Find where the given text appears and provide that cell's center as [X, Y] coordinate. 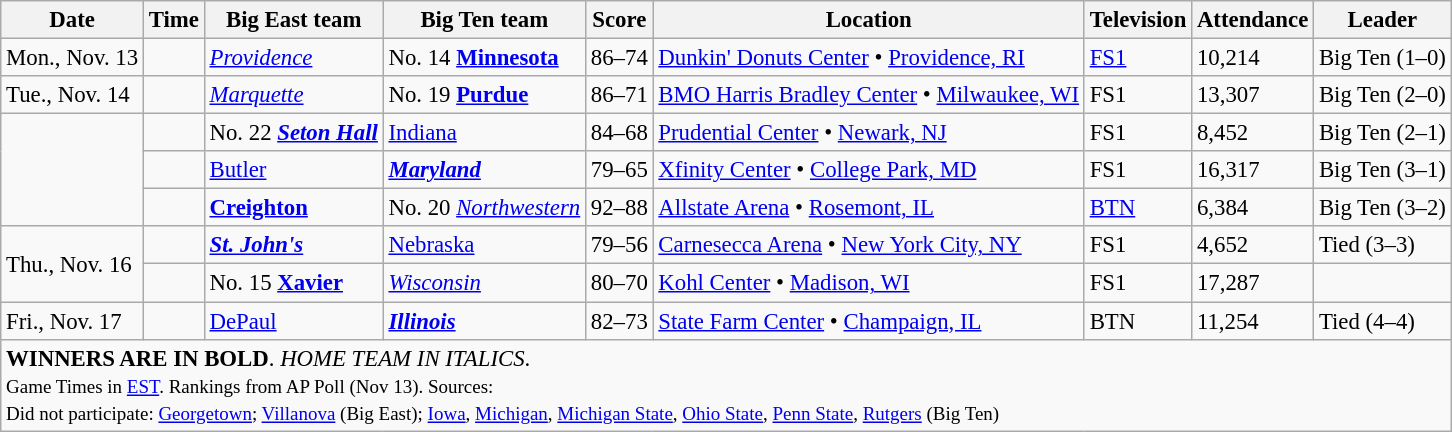
Providence [294, 58]
St. John's [294, 245]
No. 22 Seton Hall [294, 133]
82–73 [620, 321]
11,254 [1253, 321]
Score [620, 20]
Wisconsin [484, 283]
Big East team [294, 20]
Maryland [484, 170]
Location [868, 20]
Television [1138, 20]
Time [174, 20]
Nebraska [484, 245]
Attendance [1253, 20]
84–68 [620, 133]
Illinois [484, 321]
Prudential Center • Newark, NJ [868, 133]
DePaul [294, 321]
16,317 [1253, 170]
Xfinity Center • College Park, MD [868, 170]
79–56 [620, 245]
No. 19 Purdue [484, 95]
4,652 [1253, 245]
Big Ten (3–1) [1383, 170]
Big Ten (3–2) [1383, 208]
Tied (3–3) [1383, 245]
Allstate Arena • Rosemont, IL [868, 208]
79–65 [620, 170]
17,287 [1253, 283]
Creighton [294, 208]
No. 20 Northwestern [484, 208]
80–70 [620, 283]
No. 15 Xavier [294, 283]
State Farm Center • Champaign, IL [868, 321]
Date [72, 20]
86–71 [620, 95]
Fri., Nov. 17 [72, 321]
Big Ten (2–0) [1383, 95]
Marquette [294, 95]
Thu., Nov. 16 [72, 264]
No. 14 Minnesota [484, 58]
Leader [1383, 20]
Tue., Nov. 14 [72, 95]
Indiana [484, 133]
8,452 [1253, 133]
Big Ten team [484, 20]
86–74 [620, 58]
6,384 [1253, 208]
Mon., Nov. 13 [72, 58]
13,307 [1253, 95]
Dunkin' Donuts Center • Providence, RI [868, 58]
Kohl Center • Madison, WI [868, 283]
Tied (4–4) [1383, 321]
Carnesecca Arena • New York City, NY [868, 245]
Big Ten (1–0) [1383, 58]
Big Ten (2–1) [1383, 133]
10,214 [1253, 58]
Butler [294, 170]
92–88 [620, 208]
BMO Harris Bradley Center • Milwaukee, WI [868, 95]
